Return the [x, y] coordinate for the center point of the cell that contains the specified text.  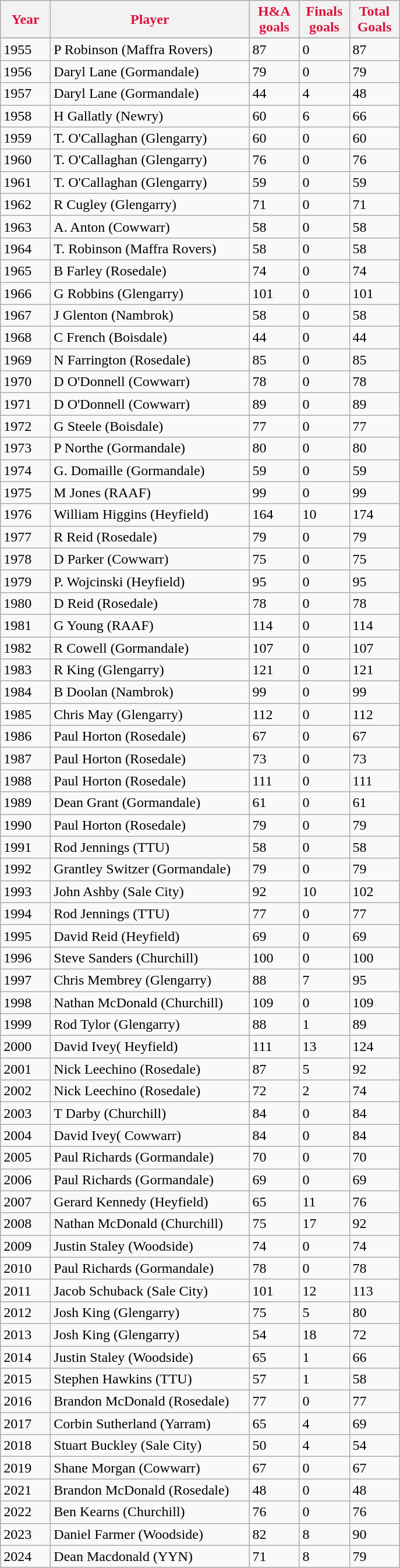
2015 [26, 1379]
M Jones (RAAF) [150, 493]
2017 [26, 1424]
2019 [26, 1468]
1992 [26, 869]
William Higgins (Heyfield) [150, 515]
1988 [26, 781]
H&A goals [274, 20]
2013 [26, 1335]
Year [26, 20]
Chris May (Glengarry) [150, 714]
1978 [26, 559]
P. Wojcinski (Heyfield) [150, 581]
Shane Morgan (Cowwarr) [150, 1468]
1968 [26, 338]
R Cowell (Gormandale) [150, 648]
G Steele (Boisdale) [150, 426]
1959 [26, 138]
1974 [26, 470]
2002 [26, 1091]
D Reid (Rosedale) [150, 603]
H Gallatly (Newry) [150, 116]
Stephen Hawkins (TTU) [150, 1379]
50 [274, 1446]
11 [324, 1202]
1963 [26, 226]
B Farley (Rosedale) [150, 271]
T Darby (Churchill) [150, 1113]
2023 [26, 1534]
1994 [26, 914]
102 [374, 891]
1993 [26, 891]
1973 [26, 448]
1991 [26, 847]
2 [324, 1091]
1975 [26, 493]
Grantley Switzer (Gormandale) [150, 869]
1965 [26, 271]
1985 [26, 714]
G Robbins (Glengarry) [150, 293]
2005 [26, 1158]
2014 [26, 1357]
1969 [26, 360]
J Glenton (Nambrok) [150, 316]
1966 [26, 293]
John Ashby (Sale City) [150, 891]
1996 [26, 958]
2007 [26, 1202]
G Young (RAAF) [150, 625]
2008 [26, 1224]
B Doolan (Nambrok) [150, 692]
2022 [26, 1512]
1960 [26, 160]
1976 [26, 515]
Dean Grant (Gormandale) [150, 803]
1962 [26, 204]
12 [324, 1290]
1983 [26, 670]
1967 [26, 316]
1979 [26, 581]
Ben Kearns (Churchill) [150, 1512]
82 [274, 1534]
1961 [26, 182]
Daniel Farmer (Woodside) [150, 1534]
2006 [26, 1180]
T. Robinson (Maffra Rovers) [150, 249]
17 [324, 1224]
D Parker (Cowwarr) [150, 559]
1971 [26, 404]
1995 [26, 936]
2011 [26, 1290]
113 [374, 1290]
1998 [26, 1002]
P Robinson (Maffra Rovers) [150, 49]
R Cugley (Glengarry) [150, 204]
1999 [26, 1025]
1958 [26, 116]
1955 [26, 49]
2018 [26, 1446]
2003 [26, 1113]
174 [374, 515]
Total Goals [374, 20]
R Reid (Rosedale) [150, 537]
2024 [26, 1556]
1956 [26, 72]
6 [324, 116]
1984 [26, 692]
Chris Membrey (Glengarry) [150, 980]
13 [324, 1047]
164 [274, 515]
G. Domaille (Gormandale) [150, 470]
1981 [26, 625]
7 [324, 980]
2001 [26, 1069]
57 [274, 1379]
2000 [26, 1047]
124 [374, 1047]
Steve Sanders (Churchill) [150, 958]
1980 [26, 603]
N Farrington (Rosedale) [150, 360]
1964 [26, 249]
2012 [26, 1312]
Rod Tylor (Glengarry) [150, 1025]
C French (Boisdale) [150, 338]
18 [324, 1335]
A. Anton (Cowwarr) [150, 226]
90 [374, 1534]
Corbin Sutherland (Yarram) [150, 1424]
1982 [26, 648]
Dean Macdonald (YYN) [150, 1556]
Stuart Buckley (Sale City) [150, 1446]
David Reid (Heyfield) [150, 936]
P Northe (Gormandale) [150, 448]
R King (Glengarry) [150, 670]
Jacob Schuback (Sale City) [150, 1290]
David Ivey( Cowwarr) [150, 1135]
1977 [26, 537]
1970 [26, 382]
2016 [26, 1401]
2010 [26, 1268]
Finals goals [324, 20]
2009 [26, 1246]
Gerard Kennedy (Heyfield) [150, 1202]
1986 [26, 737]
1997 [26, 980]
1987 [26, 759]
1972 [26, 426]
Player [150, 20]
David Ivey( Heyfield) [150, 1047]
2021 [26, 1490]
1990 [26, 825]
2004 [26, 1135]
1989 [26, 803]
1957 [26, 94]
